For the text-containing cell, return its midpoint in (x, y) coordinate format. 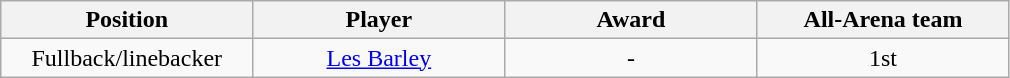
All-Arena team (883, 20)
Player (379, 20)
- (631, 58)
Les Barley (379, 58)
Award (631, 20)
Fullback/linebacker (127, 58)
1st (883, 58)
Position (127, 20)
